Locate the cell with the specified text and output its [x, y] center coordinate. 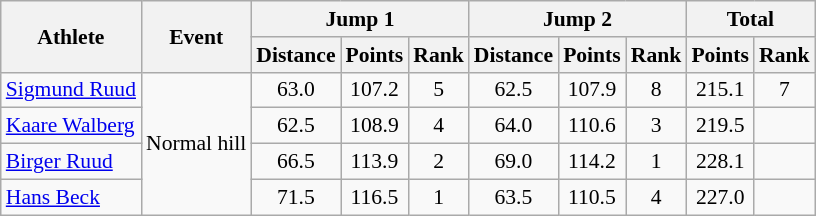
114.2 [592, 162]
Kaare Walberg [71, 126]
69.0 [514, 162]
Normal hill [196, 143]
Hans Beck [71, 197]
2 [438, 162]
71.5 [296, 197]
219.5 [720, 126]
Birger Ruud [71, 162]
66.5 [296, 162]
7 [784, 90]
228.1 [720, 162]
Athlete [71, 36]
110.6 [592, 126]
110.5 [592, 197]
5 [438, 90]
107.2 [375, 90]
Jump 1 [360, 19]
63.5 [514, 197]
116.5 [375, 197]
Total [750, 19]
108.9 [375, 126]
107.9 [592, 90]
64.0 [514, 126]
227.0 [720, 197]
3 [656, 126]
215.1 [720, 90]
Jump 2 [578, 19]
113.9 [375, 162]
Event [196, 36]
8 [656, 90]
Sigmund Ruud [71, 90]
63.0 [296, 90]
